Capture the cell that displays the provided text and extract its (x, y) central coordinate. 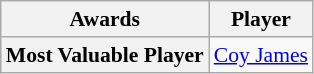
Player (261, 19)
Coy James (261, 55)
Awards (105, 19)
Most Valuable Player (105, 55)
